Return (X, Y) of the center of cell containing provided text 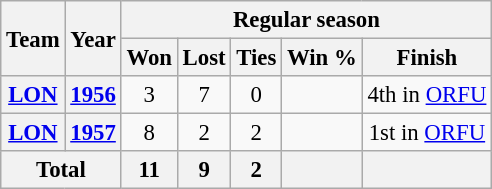
Finish (427, 58)
9 (204, 170)
Win % (322, 58)
8 (149, 133)
Won (149, 58)
3 (149, 95)
7 (204, 95)
Team (33, 38)
1957 (93, 133)
Ties (256, 58)
Regular season (306, 20)
4th in ORFU (427, 95)
1956 (93, 95)
11 (149, 170)
Lost (204, 58)
Total (61, 170)
1st in ORFU (427, 133)
Year (93, 38)
0 (256, 95)
